Return [X, Y] of the center of cell containing provided text 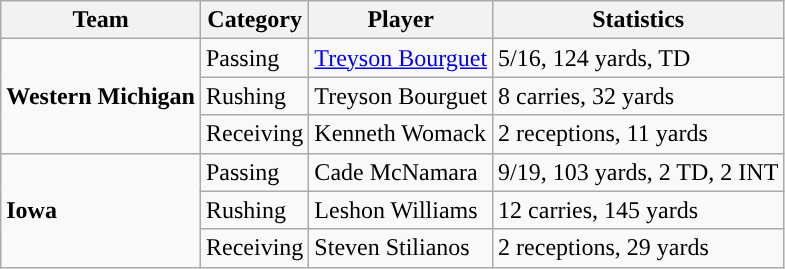
Cade McNamara [401, 172]
Statistics [638, 20]
Leshon Williams [401, 210]
2 receptions, 29 yards [638, 248]
Steven Stilianos [401, 248]
8 carries, 32 yards [638, 96]
Western Michigan [101, 96]
2 receptions, 11 yards [638, 134]
12 carries, 145 yards [638, 210]
9/19, 103 yards, 2 TD, 2 INT [638, 172]
Category [254, 20]
Team [101, 20]
5/16, 124 yards, TD [638, 58]
Iowa [101, 210]
Player [401, 20]
Kenneth Womack [401, 134]
